Locate the cell with the specified text and output its (X, Y) center coordinate. 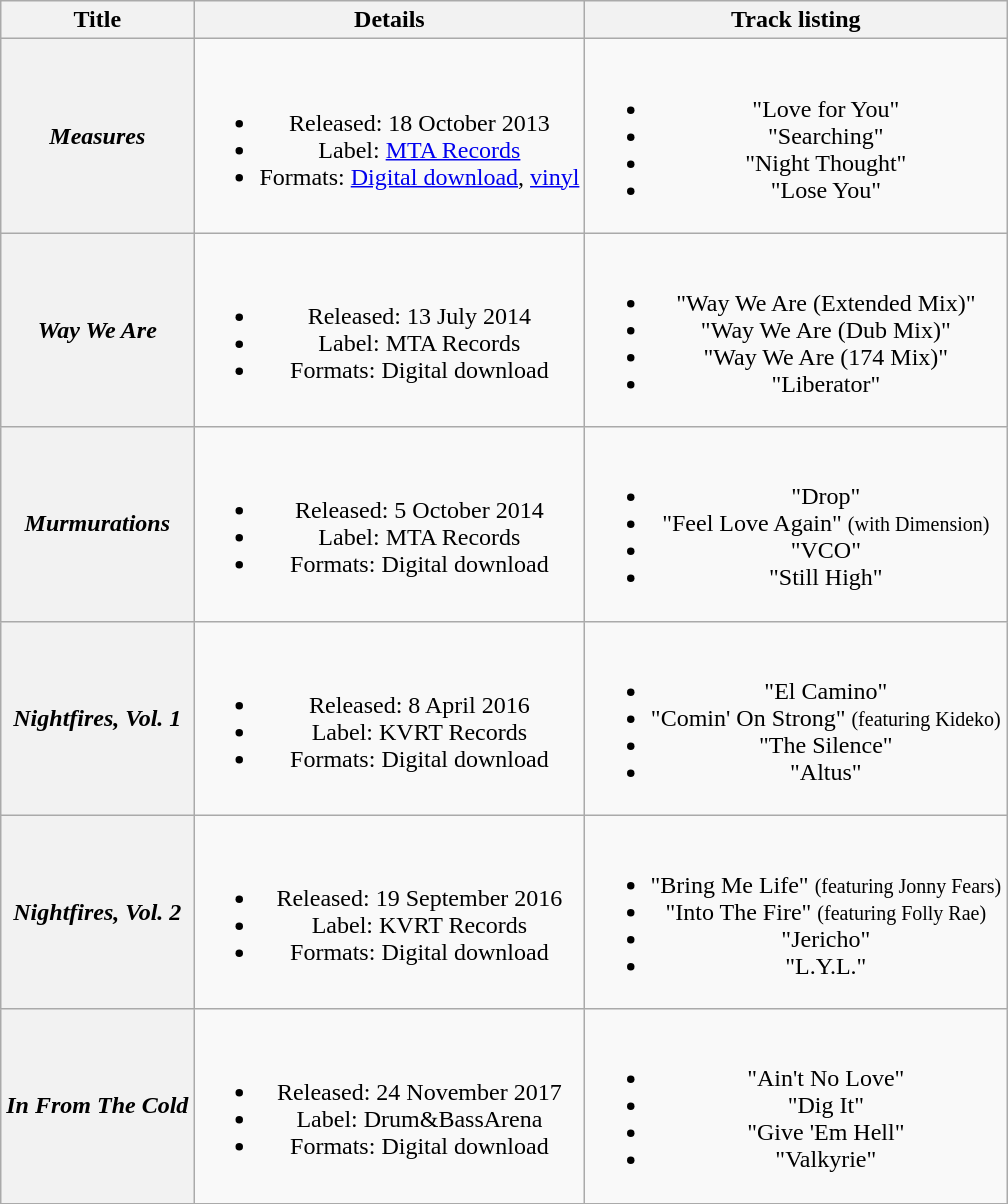
Released: 13 July 2014Label: MTA RecordsFormats: Digital download (390, 330)
"Way We Are (Extended Mix)""Way We Are (Dub Mix)""Way We Are (174 Mix)""Liberator" (796, 330)
"Bring Me Life" (featuring Jonny Fears)"Into The Fire" (featuring Folly Rae)"Jericho""L.Y.L." (796, 912)
Nightfires, Vol. 2 (98, 912)
Nightfires, Vol. 1 (98, 718)
Released: 18 October 2013Label: MTA RecordsFormats: Digital download, vinyl (390, 136)
Released: 19 September 2016Label: KVRT RecordsFormats: Digital download (390, 912)
"Drop""Feel Love Again" (with Dimension)"VCO""Still High" (796, 524)
Released: 24 November 2017Label: Drum&BassArenaFormats: Digital download (390, 1106)
Released: 8 April 2016Label: KVRT RecordsFormats: Digital download (390, 718)
Murmurations (98, 524)
Measures (98, 136)
In From The Cold (98, 1106)
"Love for You""Searching""Night Thought""Lose You" (796, 136)
Title (98, 20)
"Ain't No Love""Dig It""Give 'Em Hell""Valkyrie" (796, 1106)
"El Camino""Comin' On Strong" (featuring Kideko)"The Silence""Altus" (796, 718)
Way We Are (98, 330)
Track listing (796, 20)
Details (390, 20)
Released: 5 October 2014Label: MTA RecordsFormats: Digital download (390, 524)
